Return (x, y) of the center of cell containing provided text 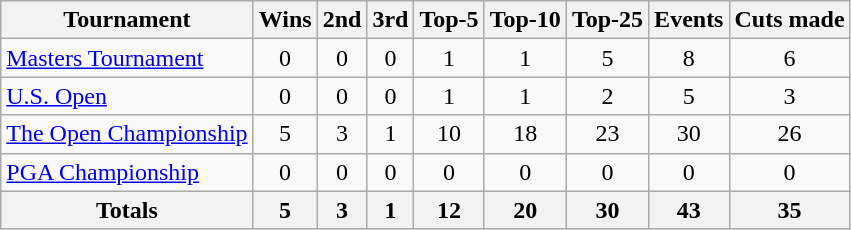
2 (607, 96)
12 (449, 210)
Tournament (127, 20)
U.S. Open (127, 96)
26 (790, 134)
18 (525, 134)
35 (790, 210)
Top-10 (525, 20)
20 (525, 210)
Wins (285, 20)
23 (607, 134)
Top-5 (449, 20)
The Open Championship (127, 134)
3rd (390, 20)
PGA Championship (127, 172)
Events (689, 20)
43 (689, 210)
2nd (342, 20)
10 (449, 134)
6 (790, 58)
8 (689, 58)
Totals (127, 210)
Cuts made (790, 20)
Top-25 (607, 20)
Masters Tournament (127, 58)
